Return the (X, Y) coordinate for the center point of the cell that contains the specified text.  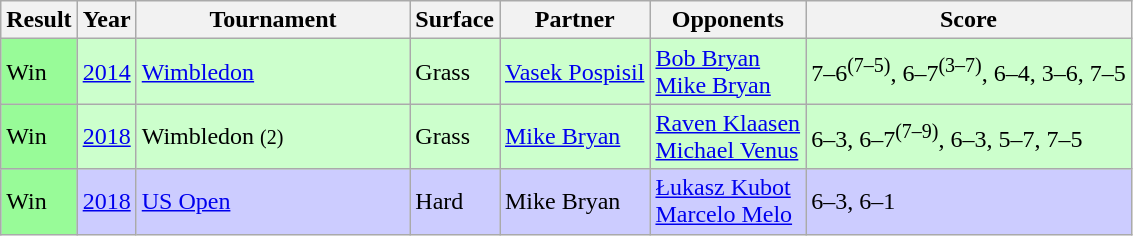
Vasek Pospisil (575, 72)
2014 (106, 72)
Wimbledon (2) (273, 136)
Raven Klaasen Michael Venus (728, 136)
Surface (455, 20)
Łukasz Kubot Marcelo Melo (728, 202)
Hard (455, 202)
Score (969, 20)
Result (39, 20)
US Open (273, 202)
Tournament (273, 20)
7–6(7–5), 6–7(3–7), 6–4, 3–6, 7–5 (969, 72)
6–3, 6–7(7–9), 6–3, 5–7, 7–5 (969, 136)
Year (106, 20)
Bob Bryan Mike Bryan (728, 72)
Partner (575, 20)
Wimbledon (273, 72)
Opponents (728, 20)
6–3, 6–1 (969, 202)
